Pinpoint the cell where the given text exists, returning its [X, Y] midpoint coordinate. 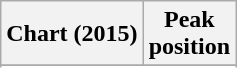
Peakposition [189, 34]
Chart (2015) [72, 34]
